Output the (x, y) coordinate of the center of the cell containing the given text.  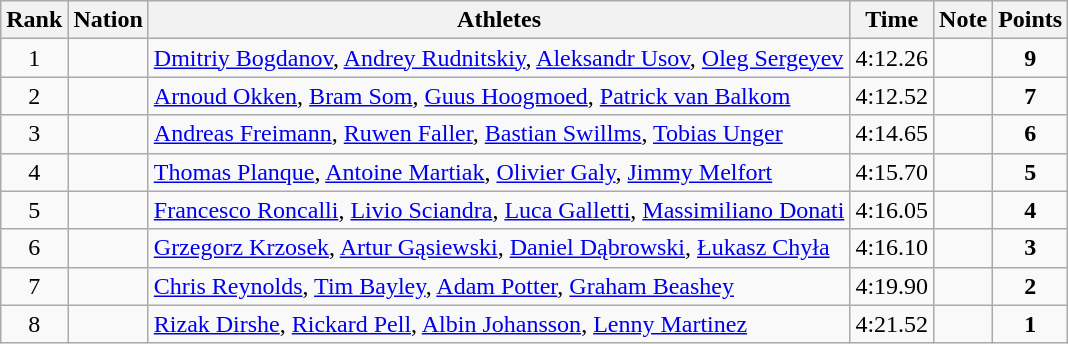
4:16.10 (892, 248)
4:12.26 (892, 58)
Time (892, 20)
Rank (34, 20)
9 (1030, 58)
4:16.05 (892, 210)
Francesco Roncalli, Livio Sciandra, Luca Galletti, Massimiliano Donati (499, 210)
4:14.65 (892, 134)
Arnoud Okken, Bram Som, Guus Hoogmoed, Patrick van Balkom (499, 96)
Rizak Dirshe, Rickard Pell, Albin Johansson, Lenny Martinez (499, 324)
Note (964, 20)
Nation (108, 20)
Athletes (499, 20)
Thomas Planque, Antoine Martiak, Olivier Galy, Jimmy Melfort (499, 172)
4:12.52 (892, 96)
Points (1030, 20)
Grzegorz Krzosek, Artur Gąsiewski, Daniel Dąbrowski, Łukasz Chyła (499, 248)
Dmitriy Bogdanov, Andrey Rudnitskiy, Aleksandr Usov, Oleg Sergeyev (499, 58)
8 (34, 324)
4:19.90 (892, 286)
Chris Reynolds, Tim Bayley, Adam Potter, Graham Beashey (499, 286)
Andreas Freimann, Ruwen Faller, Bastian Swillms, Tobias Unger (499, 134)
4:21.52 (892, 324)
4:15.70 (892, 172)
